Pinpoint the cell where the given text exists, returning its (X, Y) midpoint coordinate. 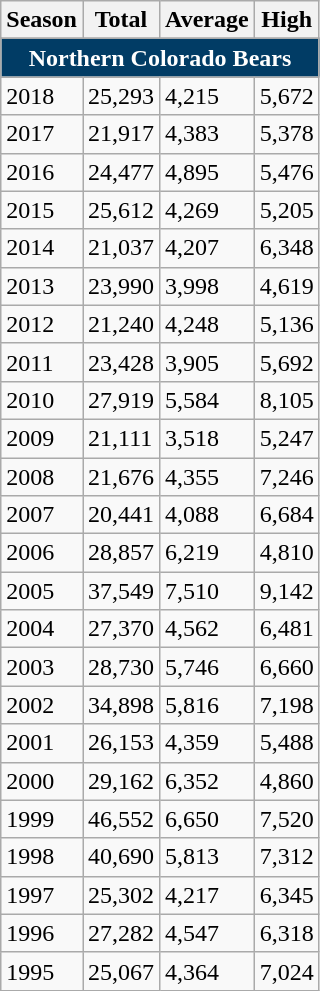
4,248 (208, 324)
24,477 (120, 172)
6,345 (286, 895)
5,584 (208, 400)
7,198 (286, 705)
5,672 (286, 96)
6,348 (286, 248)
5,692 (286, 362)
2003 (42, 667)
26,153 (120, 743)
21,111 (120, 438)
2010 (42, 400)
5,488 (286, 743)
Total (120, 20)
27,919 (120, 400)
23,990 (120, 286)
29,162 (120, 781)
Season (42, 20)
2011 (42, 362)
25,067 (120, 971)
2007 (42, 515)
7,520 (286, 819)
2002 (42, 705)
4,547 (208, 933)
2001 (42, 743)
2005 (42, 591)
4,217 (208, 895)
4,810 (286, 553)
21,037 (120, 248)
4,562 (208, 629)
25,612 (120, 210)
4,215 (208, 96)
3,905 (208, 362)
Average (208, 20)
20,441 (120, 515)
6,352 (208, 781)
2014 (42, 248)
6,684 (286, 515)
2008 (42, 477)
2015 (42, 210)
6,660 (286, 667)
8,105 (286, 400)
3,998 (208, 286)
1998 (42, 857)
4,207 (208, 248)
2017 (42, 134)
2000 (42, 781)
27,370 (120, 629)
7,510 (208, 591)
21,240 (120, 324)
2016 (42, 172)
46,552 (120, 819)
1999 (42, 819)
4,355 (208, 477)
4,269 (208, 210)
6,481 (286, 629)
7,246 (286, 477)
4,860 (286, 781)
2009 (42, 438)
5,813 (208, 857)
4,383 (208, 134)
21,676 (120, 477)
4,364 (208, 971)
23,428 (120, 362)
2006 (42, 553)
2018 (42, 96)
5,476 (286, 172)
5,136 (286, 324)
1997 (42, 895)
4,088 (208, 515)
6,219 (208, 553)
High (286, 20)
28,730 (120, 667)
7,312 (286, 857)
3,518 (208, 438)
5,378 (286, 134)
21,917 (120, 134)
34,898 (120, 705)
2004 (42, 629)
27,282 (120, 933)
2013 (42, 286)
5,205 (286, 210)
5,746 (208, 667)
25,302 (120, 895)
25,293 (120, 96)
6,650 (208, 819)
28,857 (120, 553)
4,359 (208, 743)
7,024 (286, 971)
6,318 (286, 933)
4,895 (208, 172)
37,549 (120, 591)
40,690 (120, 857)
Northern Colorado Bears (160, 58)
1995 (42, 971)
5,247 (286, 438)
2012 (42, 324)
4,619 (286, 286)
5,816 (208, 705)
9,142 (286, 591)
1996 (42, 933)
